For the text-containing cell, return its midpoint in [x, y] coordinate format. 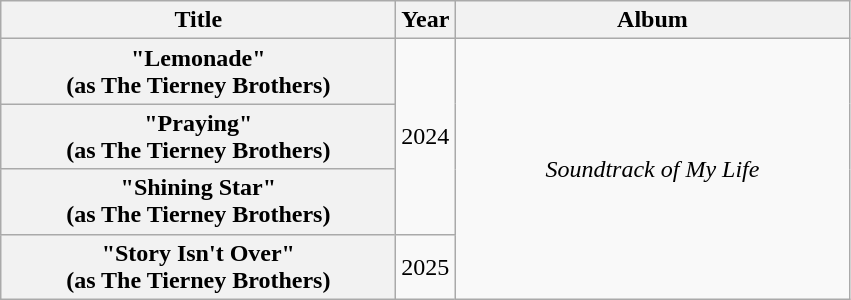
Title [198, 20]
Album [652, 20]
Soundtrack of My Life [652, 169]
"Story Isn't Over" (as The Tierney Brothers) [198, 266]
Year [426, 20]
"Praying" (as The Tierney Brothers) [198, 136]
"Lemonade" (as The Tierney Brothers) [198, 72]
2025 [426, 266]
2024 [426, 136]
"Shining Star" (as The Tierney Brothers) [198, 202]
